Locate the cell with the specified text and output its (x, y) center coordinate. 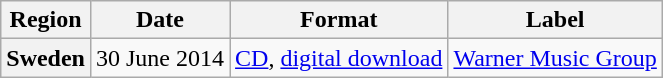
Sweden (46, 58)
Region (46, 20)
Warner Music Group (555, 58)
Date (160, 20)
30 June 2014 (160, 58)
Format (339, 20)
Label (555, 20)
CD, digital download (339, 58)
